Identify which cell holds the provided text, then report its [x, y] central coordinate. 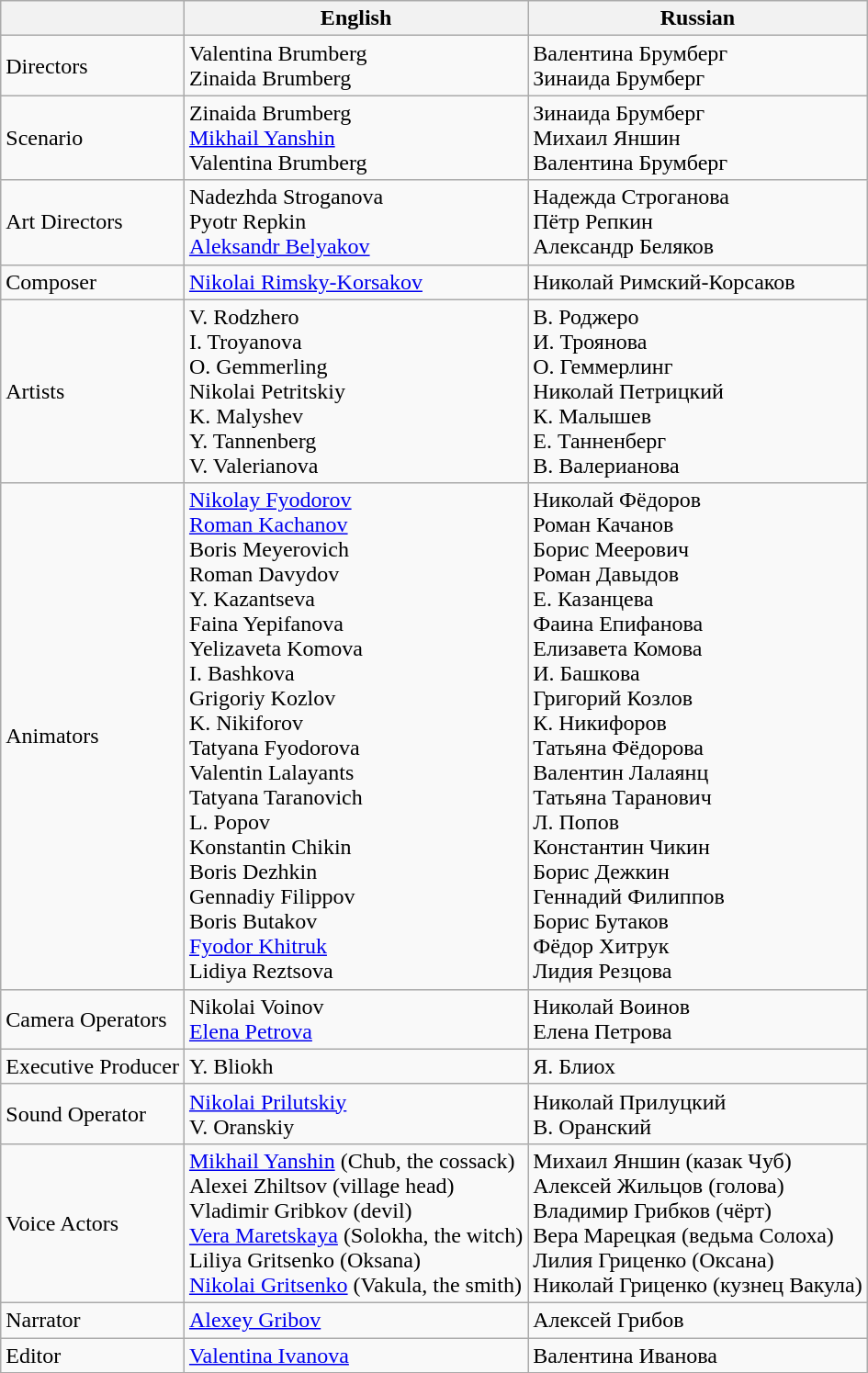
Николай ПрилуцкийВ. Оранский [698, 1113]
Nikolai VoinovElena Petrova [355, 1019]
Valentina BrumbergZinaida Brumberg [355, 66]
Y. Bliokh [355, 1066]
Nikolai PrilutskiyV. Oranskiy [355, 1113]
Narrator [93, 1320]
Directors [93, 66]
Я. Блиох [698, 1066]
В. РоджероИ. ТрояноваО. ГеммерлингНиколай ПетрицкийК. МалышевЕ. ТанненбергВ. Валерианова [698, 391]
Russian [698, 18]
Art Directors [93, 222]
Zinaida BrumbergMikhail YanshinValentina Brumberg [355, 138]
Зинаида БрумбергМихаил ЯншинВалентина Брумберг [698, 138]
V. RodzheroI. TroyanovaO. GemmerlingNikolai PetritskiyK. MalyshevY. TannenbergV. Valerianova [355, 391]
Executive Producer [93, 1066]
Artists [93, 391]
Camera Operators [93, 1019]
Scenario [93, 138]
Sound Operator [93, 1113]
Николай ВоиновЕлена Петрова [698, 1019]
English [355, 18]
Voice Actors [93, 1223]
Nikolai Rimsky-Korsakov [355, 282]
Алексей Грибов [698, 1320]
Animators [93, 737]
Valentina Ivanova [355, 1355]
Валентина БрумбергЗинаида Брумберг [698, 66]
Alexey Gribov [355, 1320]
Валентина Иванова [698, 1355]
Николай Римский-Корсаков [698, 282]
Composer [93, 282]
Надежда СтрогановаПётр РепкинАлександр Беляков [698, 222]
Nadezhda StroganovaPyotr RepkinAleksandr Belyakov [355, 222]
Editor [93, 1355]
